Identify which cell holds the provided text, then report its (x, y) central coordinate. 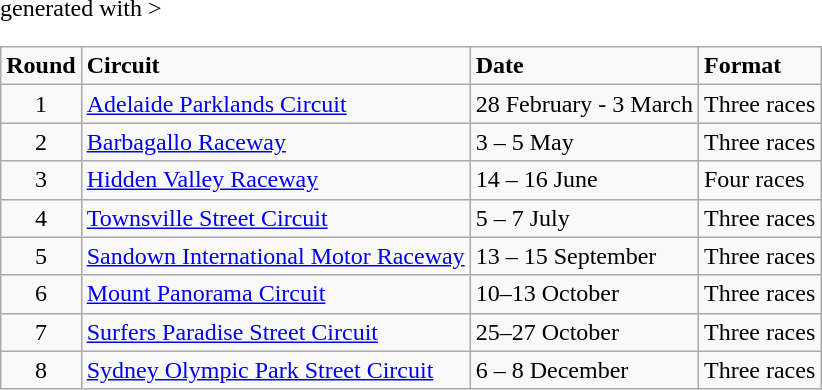
Round (41, 66)
Circuit (276, 66)
Barbagallo Raceway (276, 142)
1 (41, 104)
Mount Panorama Circuit (276, 294)
3 – 5 May (584, 142)
8 (41, 370)
25–27 October (584, 332)
Four races (759, 180)
4 (41, 218)
14 – 16 June (584, 180)
Townsville Street Circuit (276, 218)
Hidden Valley Raceway (276, 180)
Format (759, 66)
6 – 8 December (584, 370)
Sydney Olympic Park Street Circuit (276, 370)
2 (41, 142)
6 (41, 294)
5 (41, 256)
3 (41, 180)
Adelaide Parklands Circuit (276, 104)
10–13 October (584, 294)
Date (584, 66)
28 February - 3 March (584, 104)
Surfers Paradise Street Circuit (276, 332)
Sandown International Motor Raceway (276, 256)
7 (41, 332)
5 – 7 July (584, 218)
13 – 15 September (584, 256)
